Capture the cell that displays the provided text and extract its (X, Y) central coordinate. 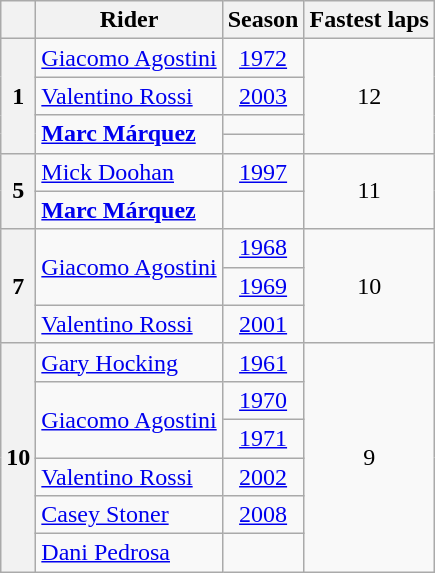
2008 (263, 515)
12 (369, 96)
2001 (263, 324)
Rider (129, 20)
1961 (263, 362)
2003 (263, 96)
1970 (263, 400)
5 (18, 191)
11 (369, 191)
1997 (263, 172)
1971 (263, 438)
1 (18, 96)
Gary Hocking (129, 362)
1972 (263, 58)
Dani Pedrosa (129, 553)
9 (369, 457)
1968 (263, 248)
Casey Stoner (129, 515)
1969 (263, 286)
2002 (263, 477)
Fastest laps (369, 20)
Season (263, 20)
Mick Doohan (129, 172)
7 (18, 286)
